For the text-containing cell, return its midpoint in [x, y] coordinate format. 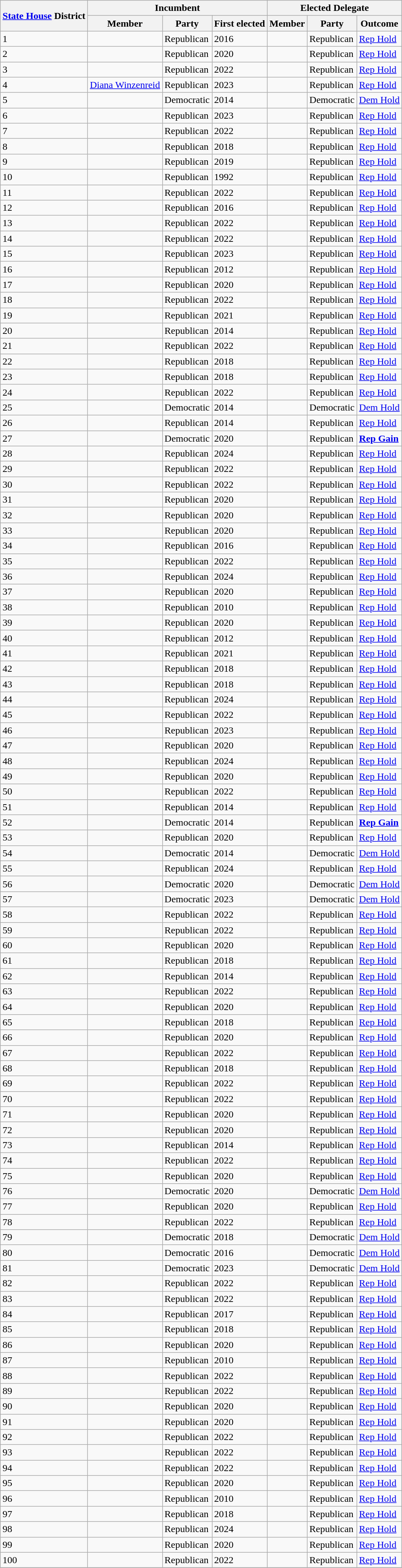
49 [44, 776]
53 [44, 838]
90 [44, 1406]
48 [44, 761]
51 [44, 807]
13 [44, 223]
7 [44, 131]
12 [44, 208]
55 [44, 868]
36 [44, 576]
Diana Winzenreid [125, 85]
23 [44, 377]
69 [44, 1084]
3 [44, 69]
31 [44, 500]
42 [44, 669]
5 [44, 100]
34 [44, 546]
80 [44, 1253]
68 [44, 1068]
60 [44, 945]
73 [44, 1145]
57 [44, 899]
28 [44, 454]
39 [44, 623]
88 [44, 1375]
15 [44, 254]
66 [44, 1038]
70 [44, 1099]
64 [44, 1007]
72 [44, 1130]
9 [44, 161]
75 [44, 1176]
94 [44, 1468]
38 [44, 607]
25 [44, 407]
65 [44, 1022]
81 [44, 1268]
22 [44, 361]
87 [44, 1360]
89 [44, 1391]
18 [44, 300]
92 [44, 1437]
74 [44, 1160]
27 [44, 438]
Incumbent [178, 8]
1992 [240, 177]
14 [44, 239]
First elected [240, 23]
93 [44, 1453]
56 [44, 884]
24 [44, 392]
2 [44, 54]
16 [44, 269]
58 [44, 914]
35 [44, 561]
10 [44, 177]
61 [44, 961]
50 [44, 792]
54 [44, 853]
86 [44, 1345]
32 [44, 515]
19 [44, 315]
17 [44, 285]
11 [44, 193]
79 [44, 1237]
91 [44, 1421]
96 [44, 1499]
99 [44, 1545]
37 [44, 592]
84 [44, 1314]
41 [44, 653]
62 [44, 976]
40 [44, 638]
Elected Delegate [335, 8]
77 [44, 1207]
8 [44, 146]
26 [44, 423]
4 [44, 85]
29 [44, 469]
21 [44, 346]
52 [44, 822]
83 [44, 1299]
97 [44, 1514]
30 [44, 484]
100 [44, 1560]
63 [44, 992]
State House District [44, 16]
Outcome [379, 23]
95 [44, 1483]
33 [44, 530]
82 [44, 1283]
67 [44, 1053]
2019 [240, 161]
43 [44, 684]
76 [44, 1191]
98 [44, 1529]
47 [44, 746]
44 [44, 700]
6 [44, 115]
1 [44, 39]
2017 [240, 1314]
85 [44, 1329]
78 [44, 1222]
59 [44, 930]
45 [44, 715]
46 [44, 730]
20 [44, 331]
71 [44, 1114]
